Locate the cell with the specified text and output its [X, Y] center coordinate. 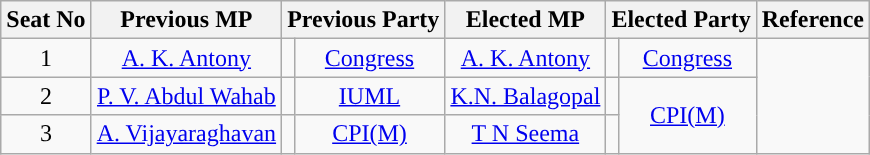
3 [46, 134]
IUML [370, 96]
Elected MP [526, 20]
T N Seema [526, 134]
A. Vijayaraghavan [186, 134]
Previous Party [364, 20]
P. V. Abdul Wahab [186, 96]
Reference [812, 20]
Previous MP [186, 20]
K.N. Balagopal [526, 96]
1 [46, 58]
Seat No [46, 20]
Elected Party [681, 20]
2 [46, 96]
